For the text-containing cell, return its midpoint in (X, Y) coordinate format. 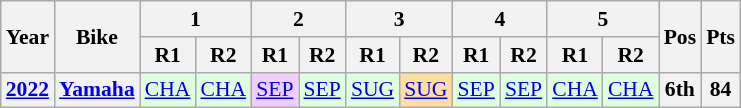
3 (400, 19)
6th (680, 90)
1 (196, 19)
4 (500, 19)
Pts (720, 36)
2 (298, 19)
5 (602, 19)
84 (720, 90)
Yamaha (97, 90)
Year (28, 36)
Pos (680, 36)
2022 (28, 90)
Bike (97, 36)
